Find where the given text appears and provide that cell's center as (X, Y) coordinate. 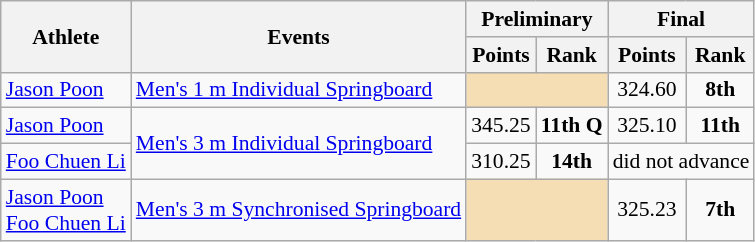
11th (720, 126)
8th (720, 90)
Preliminary (536, 19)
Athlete (66, 36)
7th (720, 210)
Jason PoonFoo Chuen Li (66, 210)
Final (682, 19)
11th Q (572, 126)
Men's 3 m Individual Springboard (298, 144)
324.60 (647, 90)
Foo Chuen Li (66, 162)
310.25 (500, 162)
325.23 (647, 210)
Men's 1 m Individual Springboard (298, 90)
345.25 (500, 126)
Events (298, 36)
325.10 (647, 126)
Men's 3 m Synchronised Springboard (298, 210)
14th (572, 162)
did not advance (682, 162)
